Determine the (x, y) coordinate at the center of the cell enclosing the given text.  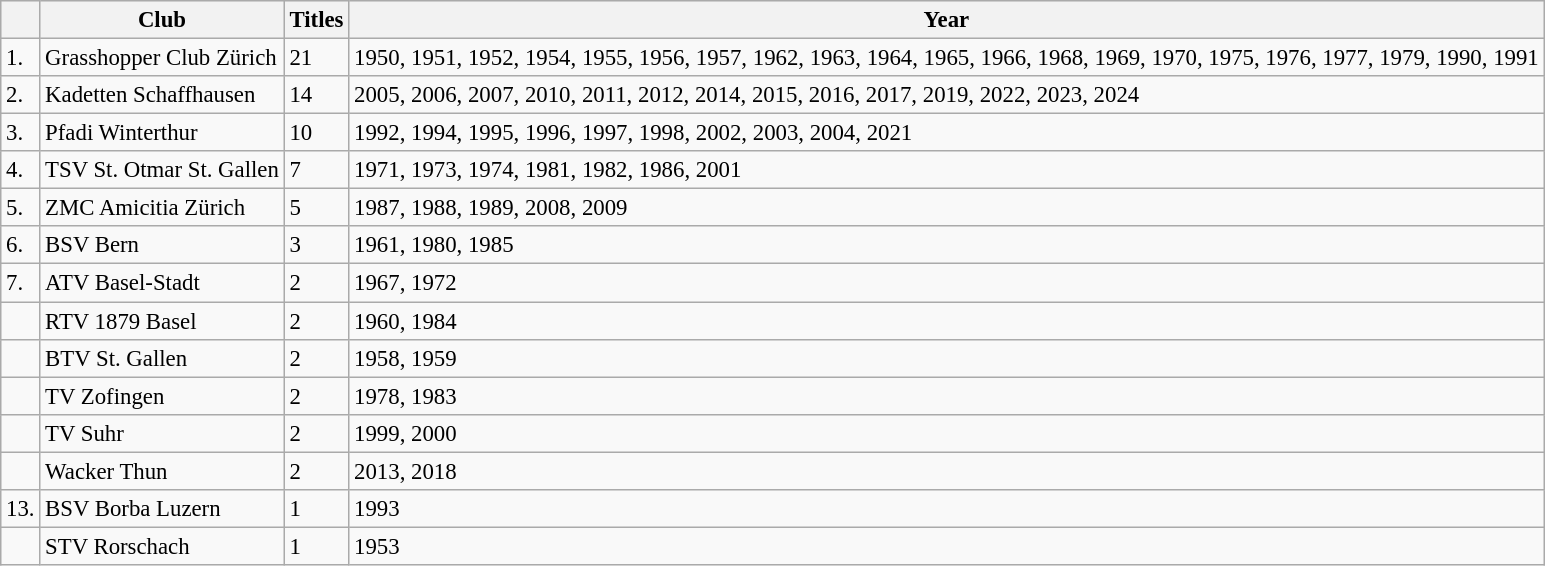
6. (20, 245)
1993 (946, 509)
14 (316, 95)
2005, 2006, 2007, 2010, 2011, 2012, 2014, 2015, 2016, 2017, 2019, 2022, 2023, 2024 (946, 95)
BTV St. Gallen (162, 358)
Year (946, 20)
BSV Borba Luzern (162, 509)
21 (316, 58)
1958, 1959 (946, 358)
4. (20, 170)
1961, 1980, 1985 (946, 245)
Kadetten Schaffhausen (162, 95)
5 (316, 208)
1992, 1994, 1995, 1996, 1997, 1998, 2002, 2003, 2004, 2021 (946, 133)
3. (20, 133)
7. (20, 283)
STV Rorschach (162, 546)
1967, 1972 (946, 283)
10 (316, 133)
3 (316, 245)
5. (20, 208)
TV Zofingen (162, 396)
TSV St. Otmar St. Gallen (162, 170)
Titles (316, 20)
1978, 1983 (946, 396)
2013, 2018 (946, 471)
13. (20, 509)
1987, 1988, 1989, 2008, 2009 (946, 208)
2. (20, 95)
Grasshopper Club Zürich (162, 58)
ZMC Amicitia Zürich (162, 208)
1953 (946, 546)
1. (20, 58)
1971, 1973, 1974, 1981, 1982, 1986, 2001 (946, 170)
TV Suhr (162, 433)
RTV 1879 Basel (162, 321)
Pfadi Winterthur (162, 133)
7 (316, 170)
1960, 1984 (946, 321)
ATV Basel-Stadt (162, 283)
Club (162, 20)
BSV Bern (162, 245)
1999, 2000 (946, 433)
Wacker Thun (162, 471)
1950, 1951, 1952, 1954, 1955, 1956, 1957, 1962, 1963, 1964, 1965, 1966, 1968, 1969, 1970, 1975, 1976, 1977, 1979, 1990, 1991 (946, 58)
